Determine the (x, y) coordinate at the center of the cell enclosing the given text.  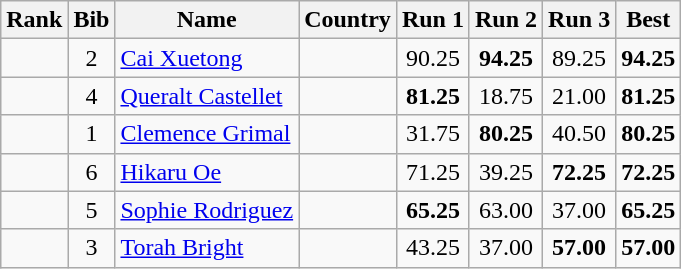
Country (348, 20)
2 (92, 58)
40.50 (580, 134)
71.25 (432, 172)
18.75 (506, 96)
5 (92, 210)
1 (92, 134)
Rank (34, 20)
Sophie Rodriguez (207, 210)
Queralt Castellet (207, 96)
4 (92, 96)
43.25 (432, 248)
Bib (92, 20)
6 (92, 172)
Name (207, 20)
21.00 (580, 96)
Run 3 (580, 20)
90.25 (432, 58)
Clemence Grimal (207, 134)
31.75 (432, 134)
Run 2 (506, 20)
Torah Bright (207, 248)
39.25 (506, 172)
89.25 (580, 58)
63.00 (506, 210)
Cai Xuetong (207, 58)
Hikaru Oe (207, 172)
Best (648, 20)
Run 1 (432, 20)
3 (92, 248)
